Scan for the cell matching the given text and deliver its [x, y] coordinate at center. 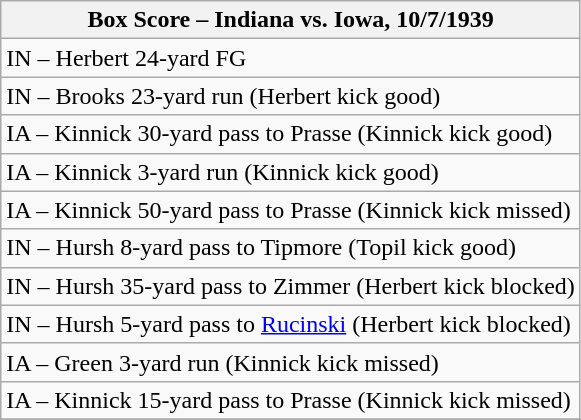
IN – Herbert 24-yard FG [291, 58]
IA – Kinnick 3-yard run (Kinnick kick good) [291, 172]
IN – Hursh 35-yard pass to Zimmer (Herbert kick blocked) [291, 286]
IA – Kinnick 50-yard pass to Prasse (Kinnick kick missed) [291, 210]
IN – Hursh 5-yard pass to Rucinski (Herbert kick blocked) [291, 324]
IN – Hursh 8-yard pass to Tipmore (Topil kick good) [291, 248]
Box Score – Indiana vs. Iowa, 10/7/1939 [291, 20]
IA – Green 3-yard run (Kinnick kick missed) [291, 362]
IA – Kinnick 30-yard pass to Prasse (Kinnick kick good) [291, 134]
IN – Brooks 23-yard run (Herbert kick good) [291, 96]
IA – Kinnick 15-yard pass to Prasse (Kinnick kick missed) [291, 400]
